Detect which cell encompasses the target text, then output its (x, y) center coordinate. 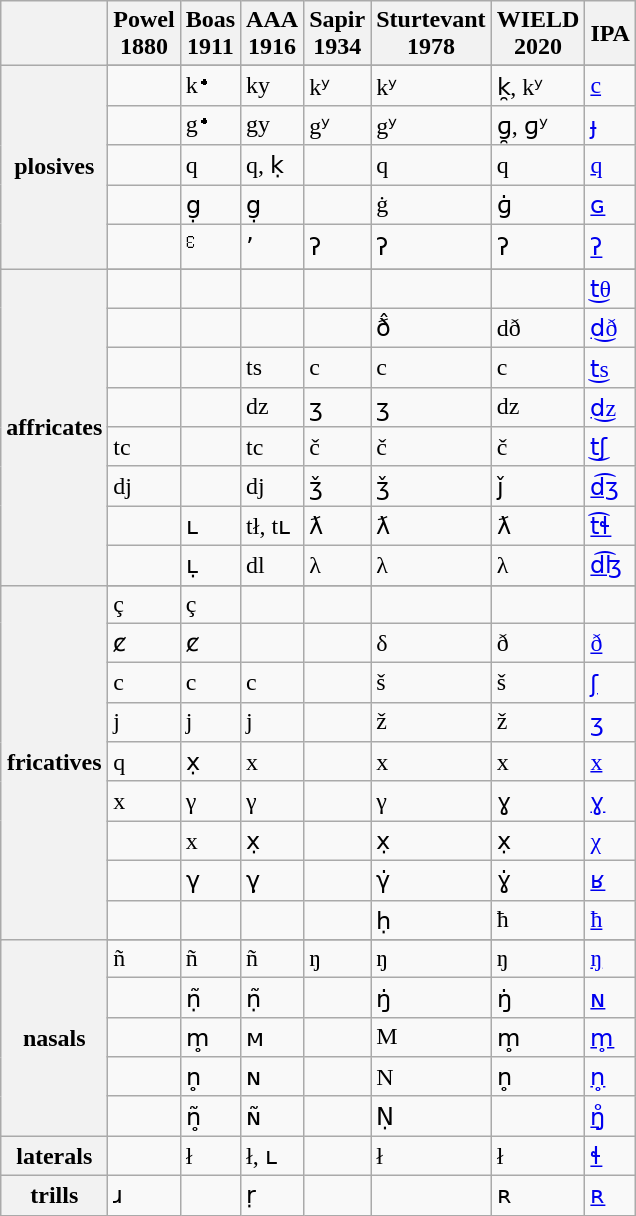
ŋ̊ (610, 1116)
ᴍ (272, 1037)
ʼ (272, 246)
ʟ (210, 526)
d͡ɮ (610, 566)
d͜z (610, 407)
ġ (431, 204)
M (431, 1037)
kꞏ (210, 86)
t͜ʃ (610, 447)
nasals (54, 1038)
δ (431, 643)
trills (54, 1196)
ʃ (610, 683)
q, ḳ (272, 165)
fricatives (54, 762)
t͜θ (610, 289)
ł, ʟ (272, 1156)
d͜ð (610, 328)
N (431, 1077)
Sturtevant1978 (431, 34)
dð (538, 328)
IPA (610, 34)
ɣ̇ (538, 881)
ɬ (610, 1156)
plosives (54, 168)
ky (272, 86)
d͡ʒ (610, 486)
t͜s (610, 368)
dl (272, 566)
ɟ (610, 125)
ɴ̃ (272, 1116)
affricates (54, 427)
Sapir1934 (338, 34)
Boas1911 (210, 34)
Powel1880 (144, 34)
ts (272, 368)
ǰ (538, 486)
AAA1916 (272, 34)
ñ̥ (210, 1116)
k̯, kʸ (538, 86)
tł, tʟ (272, 526)
↋ (210, 246)
ɹ (144, 1196)
Ṇ (431, 1116)
gꞏ (210, 125)
ʁ (610, 881)
ṛ (272, 1196)
ɢ (610, 204)
WIELD2020 (538, 34)
χ (610, 841)
t͡ɬ (610, 526)
ʟ̣ (210, 566)
gy (272, 125)
ɡ̯, ɡʸ (538, 125)
γ̇ (431, 881)
ð̂ (431, 328)
ɡ̇ (538, 204)
laterals (54, 1156)
ḥ (431, 920)
